Search for the cell housing the specified text and yield its (X, Y) center coordinate. 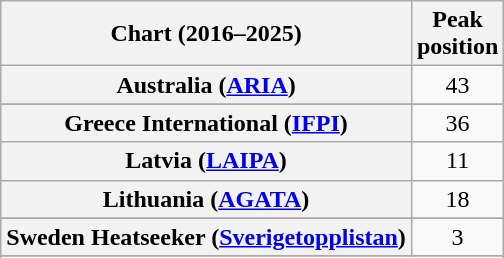
36 (457, 123)
18 (457, 199)
Sweden Heatseeker (Sverigetopplistan) (206, 237)
11 (457, 161)
Lithuania (AGATA) (206, 199)
3 (457, 237)
43 (457, 85)
Peakposition (457, 34)
Chart (2016–2025) (206, 34)
Latvia (LAIPA) (206, 161)
Australia (ARIA) (206, 85)
Greece International (IFPI) (206, 123)
